Return the [X, Y] coordinate for the center point of the cell that contains the specified text.  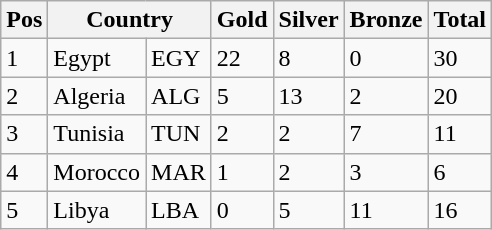
8 [308, 58]
ALG [179, 96]
Total [460, 20]
Morocco [97, 172]
TUN [179, 134]
Algeria [97, 96]
Gold [242, 20]
Silver [308, 20]
LBA [179, 210]
16 [460, 210]
22 [242, 58]
7 [386, 134]
Bronze [386, 20]
Libya [97, 210]
20 [460, 96]
6 [460, 172]
Tunisia [97, 134]
Pos [24, 20]
13 [308, 96]
4 [24, 172]
MAR [179, 172]
EGY [179, 58]
Egypt [97, 58]
30 [460, 58]
Country [130, 20]
